Determine the [x, y] coordinate at the center of the cell enclosing the given text.  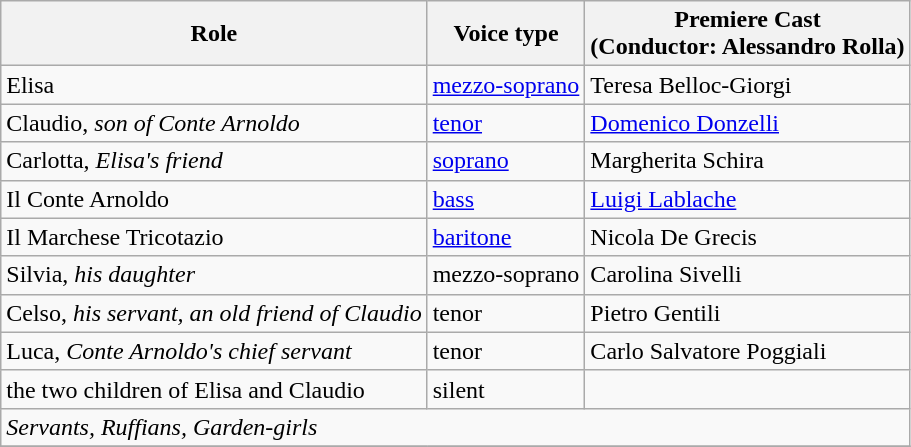
Voice type [506, 34]
Premiere Cast(Conductor: Alessandro Rolla) [748, 34]
Nicola De Grecis [748, 237]
Margherita Schira [748, 161]
Claudio, son of Conte Arnoldo [214, 123]
baritone [506, 237]
Luca, Conte Arnoldo's chief servant [214, 351]
Silvia, his daughter [214, 275]
silent [506, 389]
soprano [506, 161]
Pietro Gentili [748, 313]
Luigi Lablache [748, 199]
Carolina Sivelli [748, 275]
Il Conte Arnoldo [214, 199]
the two children of Elisa and Claudio [214, 389]
Il Marchese Tricotazio [214, 237]
Carlo Salvatore Poggiali [748, 351]
Teresa Belloc-Giorgi [748, 85]
Role [214, 34]
bass [506, 199]
Carlotta, Elisa's friend [214, 161]
Elisa [214, 85]
Domenico Donzelli [748, 123]
Servants, Ruffians, Garden-girls [456, 427]
Celso, his servant, an old friend of Claudio [214, 313]
